Find where the given text appears and provide that cell's center as (x, y) coordinate. 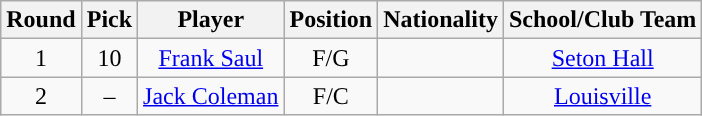
Louisville (602, 96)
Player (211, 20)
F/G (331, 58)
Position (331, 20)
10 (109, 58)
Pick (109, 20)
Frank Saul (211, 58)
– (109, 96)
School/Club Team (602, 20)
1 (41, 58)
2 (41, 96)
Nationality (441, 20)
Seton Hall (602, 58)
Round (41, 20)
F/C (331, 96)
Jack Coleman (211, 96)
